Scan for the cell matching the given text and deliver its [X, Y] coordinate at center. 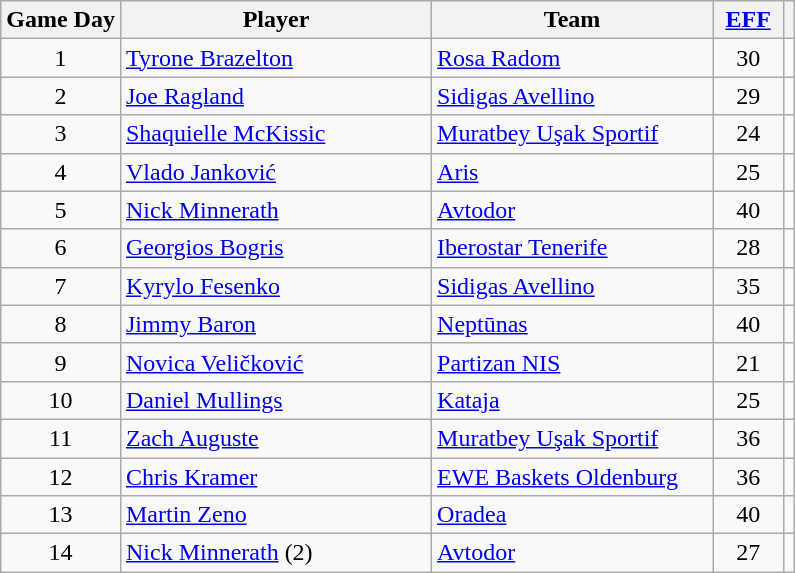
28 [748, 248]
Tyrone Brazelton [276, 58]
2 [61, 96]
12 [61, 477]
Oradea [572, 515]
Chris Kramer [276, 477]
Nick Minnerath [276, 210]
6 [61, 248]
11 [61, 438]
Aris [572, 172]
Zach Auguste [276, 438]
13 [61, 515]
Georgios Bogris [276, 248]
1 [61, 58]
24 [748, 134]
7 [61, 286]
Player [276, 20]
9 [61, 362]
Novica Veličković [276, 362]
Kataja [572, 400]
10 [61, 400]
EFF [748, 20]
Game Day [61, 20]
Shaquielle McKissic [276, 134]
Jimmy Baron [276, 324]
Partizan NIS [572, 362]
Team [572, 20]
Nick Minnerath (2) [276, 553]
5 [61, 210]
EWE Baskets Oldenburg [572, 477]
29 [748, 96]
Martin Zeno [276, 515]
Joe Ragland [276, 96]
Rosa Radom [572, 58]
Neptūnas [572, 324]
8 [61, 324]
Iberostar Tenerife [572, 248]
27 [748, 553]
14 [61, 553]
3 [61, 134]
30 [748, 58]
4 [61, 172]
Daniel Mullings [276, 400]
21 [748, 362]
Vlado Janković [276, 172]
Kyrylo Fesenko [276, 286]
35 [748, 286]
